Identify which cell holds the provided text, then report its (x, y) central coordinate. 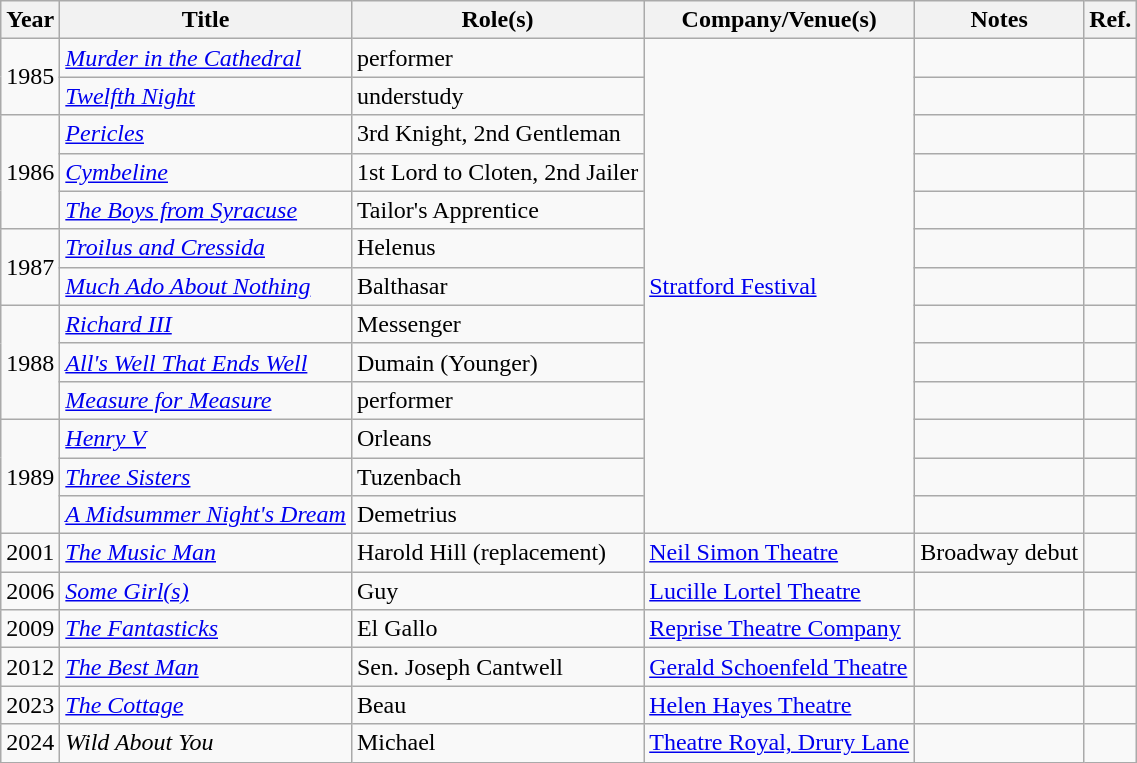
Troilus and Cressida (206, 248)
2001 (30, 553)
Role(s) (497, 20)
Notes (1000, 20)
1988 (30, 362)
Helenus (497, 248)
2023 (30, 705)
El Gallo (497, 629)
Company/Venue(s) (780, 20)
Michael (497, 743)
Ref. (1110, 20)
Messenger (497, 324)
Henry V (206, 438)
1985 (30, 77)
The Fantasticks (206, 629)
The Boys from Syracuse (206, 210)
1987 (30, 267)
All's Well That Ends Well (206, 362)
Much Ado About Nothing (206, 286)
Harold Hill (replacement) (497, 553)
understudy (497, 96)
2006 (30, 591)
2024 (30, 743)
Dumain (Younger) (497, 362)
Broadway debut (1000, 553)
Wild About You (206, 743)
2012 (30, 667)
Neil Simon Theatre (780, 553)
Richard III (206, 324)
Orleans (497, 438)
Tailor's Apprentice (497, 210)
The Cottage (206, 705)
1989 (30, 476)
Pericles (206, 134)
Balthasar (497, 286)
Some Girl(s) (206, 591)
1986 (30, 172)
Twelfth Night (206, 96)
Tuzenbach (497, 477)
Cymbeline (206, 172)
Murder in the Cathedral (206, 58)
Demetrius (497, 515)
The Music Man (206, 553)
Guy (497, 591)
1st Lord to Cloten, 2nd Jailer (497, 172)
Measure for Measure (206, 400)
Reprise Theatre Company (780, 629)
Year (30, 20)
Beau (497, 705)
Sen. Joseph Cantwell (497, 667)
2009 (30, 629)
Theatre Royal, Drury Lane (780, 743)
Stratford Festival (780, 286)
A Midsummer Night's Dream (206, 515)
Gerald Schoenfeld Theatre (780, 667)
Helen Hayes Theatre (780, 705)
Title (206, 20)
Three Sisters (206, 477)
The Best Man (206, 667)
3rd Knight, 2nd Gentleman (497, 134)
Lucille Lortel Theatre (780, 591)
